Output the [X, Y] coordinate of the center of the cell containing the given text.  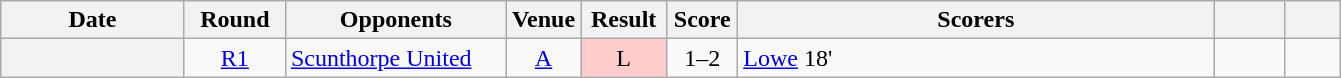
Result [624, 20]
Scorers [976, 20]
Round [234, 20]
A [543, 58]
L [624, 58]
R1 [234, 58]
Lowe 18' [976, 58]
Opponents [396, 20]
Venue [543, 20]
Date [93, 20]
Score [702, 20]
1–2 [702, 58]
Scunthorpe United [396, 58]
